Capture the cell that displays the provided text and extract its (X, Y) central coordinate. 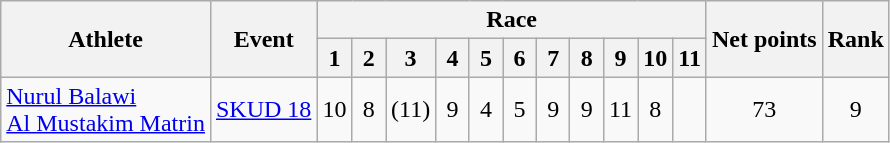
Rank (856, 39)
2 (369, 58)
1 (334, 58)
7 (553, 58)
6 (520, 58)
Net points (764, 39)
SKUD 18 (263, 110)
Nurul BalawiAl Mustakim Matrin (106, 110)
Athlete (106, 39)
Race (512, 20)
Event (263, 39)
73 (764, 110)
3 (411, 58)
(11) (411, 110)
